Return [x, y] of the center of cell containing provided text 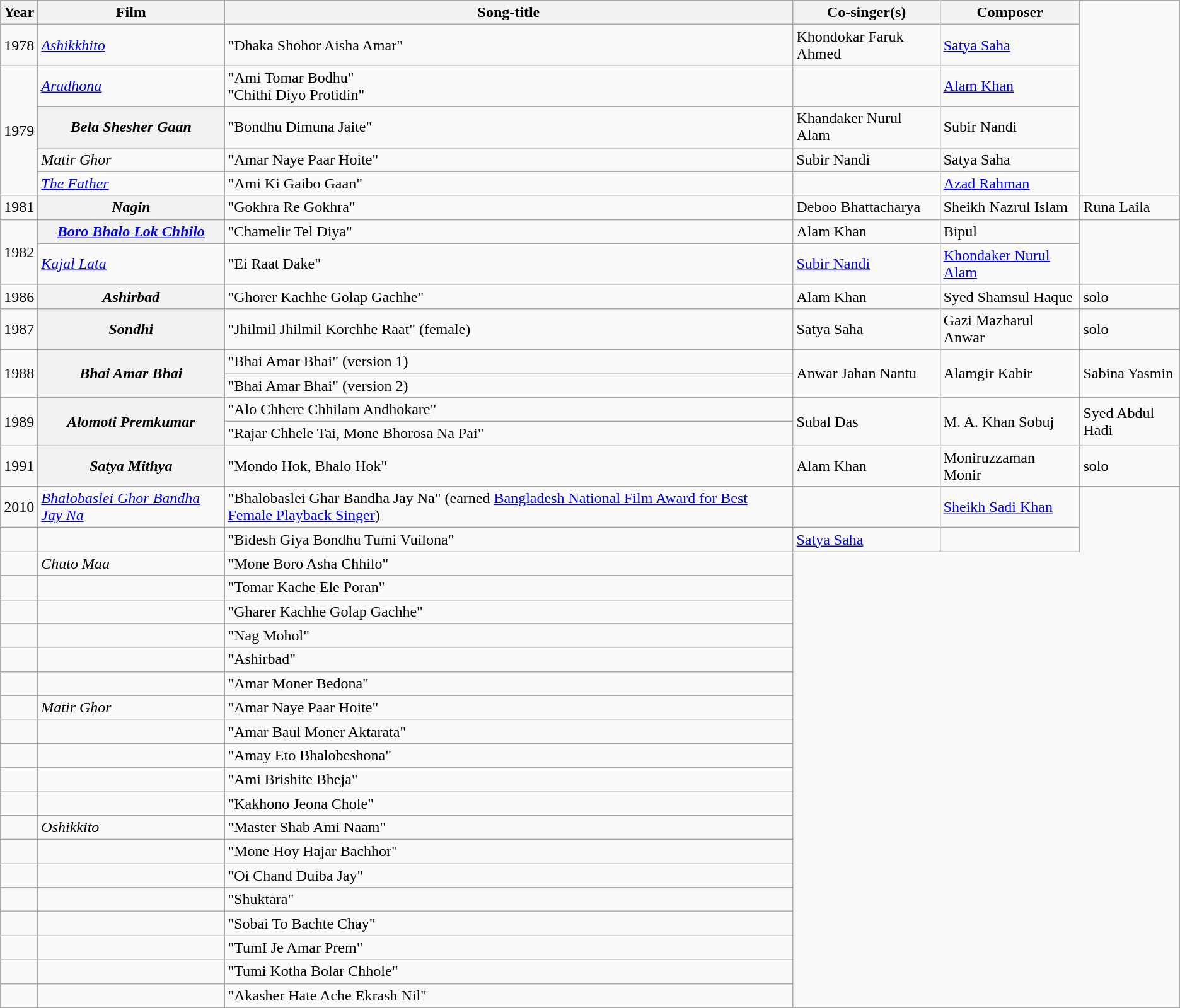
"Oi Chand Duiba Jay" [509, 876]
Alomoti Premkumar [131, 422]
"Gokhra Re Gokhra" [509, 207]
Bela Shesher Gaan [131, 127]
1986 [19, 296]
1979 [19, 130]
"Shuktara" [509, 900]
Syed Abdul Hadi [1130, 422]
1981 [19, 207]
Bhai Amar Bhai [131, 373]
1987 [19, 329]
"Tumi Kotha Bolar Chhole" [509, 971]
Bhalobaslei Ghor Bandha Jay Na [131, 507]
Co-singer(s) [866, 13]
Subal Das [866, 422]
"Amar Baul Moner Aktarata" [509, 731]
Khandaker Nurul Alam [866, 127]
Syed Shamsul Haque [1010, 296]
"Bhai Amar Bhai" (version 1) [509, 361]
"Nag Mohol" [509, 635]
"Sobai To Bachte Chay" [509, 924]
1978 [19, 45]
"Ami Brishite Bheja" [509, 779]
Composer [1010, 13]
Satya Mithya [131, 466]
"Gharer Kachhe Golap Gachhe" [509, 611]
Nagin [131, 207]
"Bhai Amar Bhai" (version 2) [509, 385]
Gazi Mazharul Anwar [1010, 329]
Kajal Lata [131, 264]
Runa Laila [1130, 207]
"Kakhono Jeona Chole" [509, 804]
"Master Shab Ami Naam" [509, 828]
Sheikh Sadi Khan [1010, 507]
Ashikkhito [131, 45]
"TumI Je Amar Prem" [509, 947]
1982 [19, 252]
"Amar Moner Bedona" [509, 683]
Ashirbad [131, 296]
Chuto Maa [131, 564]
Sondhi [131, 329]
Deboo Bhattacharya [866, 207]
"Ghorer Kachhe Golap Gachhe" [509, 296]
1988 [19, 373]
2010 [19, 507]
"Amay Eto Bhalobeshona" [509, 755]
"Bhalobaslei Ghar Bandha Jay Na" (earned Bangladesh National Film Award for Best Female Playback Singer) [509, 507]
Film [131, 13]
Song-title [509, 13]
"Alo Chhere Chhilam Andhokare" [509, 410]
"Chamelir Tel Diya" [509, 231]
"Ei Raat Dake" [509, 264]
Oshikkito [131, 828]
"Bondhu Dimuna Jaite" [509, 127]
"Dhaka Shohor Aisha Amar" [509, 45]
Anwar Jahan Nantu [866, 373]
"Ami Tomar Bodhu""Chithi Diyo Protidin" [509, 86]
"Ami Ki Gaibo Gaan" [509, 183]
The Father [131, 183]
Moniruzzaman Monir [1010, 466]
"Rajar Chhele Tai, Mone Bhorosa Na Pai" [509, 434]
1991 [19, 466]
M. A. Khan Sobuj [1010, 422]
"Jhilmil Jhilmil Korchhe Raat" (female) [509, 329]
Boro Bhalo Lok Chhilo [131, 231]
Khondaker Nurul Alam [1010, 264]
"Mone Hoy Hajar Bachhor" [509, 852]
Year [19, 13]
"Mone Boro Asha Chhilo" [509, 564]
"Ashirbad" [509, 659]
1989 [19, 422]
Khondokar Faruk Ahmed [866, 45]
"Bidesh Giya Bondhu Tumi Vuilona" [509, 540]
"Mondo Hok, Bhalo Hok" [509, 466]
"Tomar Kache Ele Poran" [509, 588]
"Akasher Hate Ache Ekrash Nil" [509, 995]
Azad Rahman [1010, 183]
Sabina Yasmin [1130, 373]
Alamgir Kabir [1010, 373]
Sheikh Nazrul Islam [1010, 207]
Bipul [1010, 231]
Aradhona [131, 86]
